Identify which cell holds the provided text, then report its [X, Y] central coordinate. 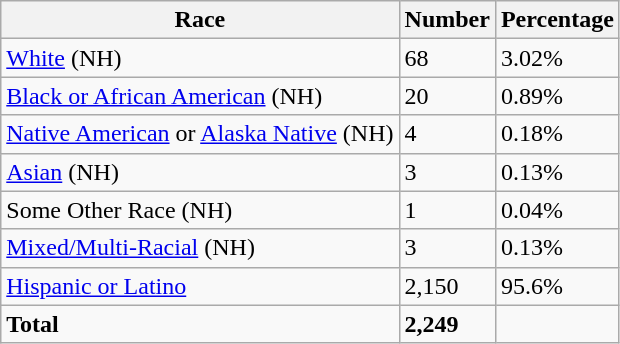
Asian (NH) [200, 172]
3.02% [557, 58]
Percentage [557, 20]
Number [447, 20]
20 [447, 96]
0.18% [557, 134]
4 [447, 134]
2,150 [447, 286]
0.89% [557, 96]
0.04% [557, 210]
68 [447, 58]
2,249 [447, 324]
Total [200, 324]
White (NH) [200, 58]
Black or African American (NH) [200, 96]
1 [447, 210]
Mixed/Multi-Racial (NH) [200, 248]
Hispanic or Latino [200, 286]
Race [200, 20]
95.6% [557, 286]
Some Other Race (NH) [200, 210]
Native American or Alaska Native (NH) [200, 134]
